Provide the [x, y] coordinate of the cell's center where the given text is located.  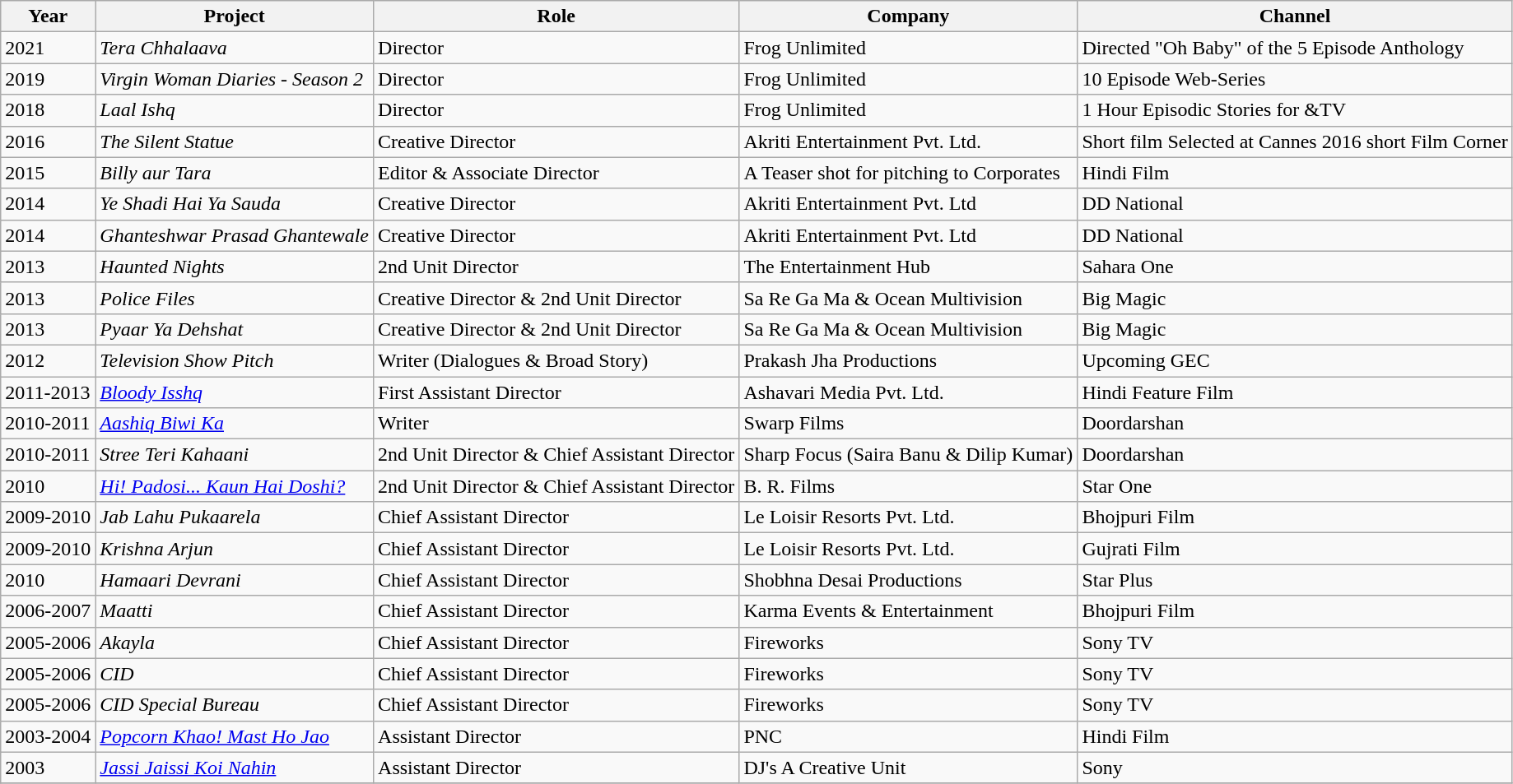
Role [556, 16]
DJ's A Creative Unit [909, 768]
Popcorn Khao! Mast Ho Jao [235, 736]
Bloody Isshq [235, 392]
Sony [1295, 768]
The Entertainment Hub [909, 267]
2006-2007 [48, 611]
2003 [48, 768]
Star One [1295, 486]
Akayla [235, 643]
Police Files [235, 298]
Star Plus [1295, 580]
CID Special Bureau [235, 705]
10 Episode Web-Series [1295, 79]
B. R. Films [909, 486]
Upcoming GEC [1295, 360]
Virgin Woman Diaries - Season 2 [235, 79]
2015 [48, 173]
Project [235, 16]
2011-2013 [48, 392]
2021 [48, 48]
2nd Unit Director [556, 267]
The Silent Statue [235, 141]
Channel [1295, 16]
Editor & Associate Director [556, 173]
Writer (Dialogues & Broad Story) [556, 360]
Prakash Jha Productions [909, 360]
2016 [48, 141]
2003-2004 [48, 736]
Year [48, 16]
Jassi Jaissi Koi Nahin [235, 768]
Company [909, 16]
Akriti Entertainment Pvt. Ltd. [909, 141]
Television Show Pitch [235, 360]
Swarp Films [909, 424]
A Teaser shot for pitching to Corporates [909, 173]
PNC [909, 736]
Ashavari Media Pvt. Ltd. [909, 392]
Laal Ishq [235, 110]
Karma Events & Entertainment [909, 611]
Writer [556, 424]
Aashiq Biwi Ka [235, 424]
2012 [48, 360]
1 Hour Episodic Stories for &TV [1295, 110]
Haunted Nights [235, 267]
Ghanteshwar Prasad Ghantewale [235, 235]
Hindi Feature Film [1295, 392]
Stree Teri Kahaani [235, 455]
Maatti [235, 611]
Hamaari Devrani [235, 580]
Sahara One [1295, 267]
Billy aur Tara [235, 173]
Short film Selected at Cannes 2016 short Film Corner [1295, 141]
Shobhna Desai Productions [909, 580]
CID [235, 674]
Ye Shadi Hai Ya Sauda [235, 204]
Krishna Arjun [235, 549]
Hi! Padosi... Kaun Hai Doshi? [235, 486]
First Assistant Director [556, 392]
Sharp Focus (Saira Banu & Dilip Kumar) [909, 455]
Tera Chhalaava [235, 48]
2018 [48, 110]
2019 [48, 79]
Pyaar Ya Dehshat [235, 329]
Directed "Oh Baby" of the 5 Episode Anthology [1295, 48]
Gujrati Film [1295, 549]
Jab Lahu Pukaarela [235, 517]
